Pinpoint the cell where the given text exists, returning its [X, Y] midpoint coordinate. 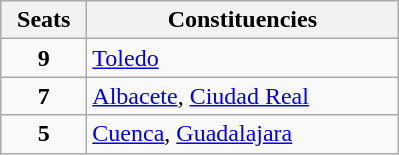
9 [44, 58]
Albacete, Ciudad Real [242, 96]
5 [44, 134]
Cuenca, Guadalajara [242, 134]
7 [44, 96]
Constituencies [242, 20]
Toledo [242, 58]
Seats [44, 20]
